Find where the given text appears and provide that cell's center as (X, Y) coordinate. 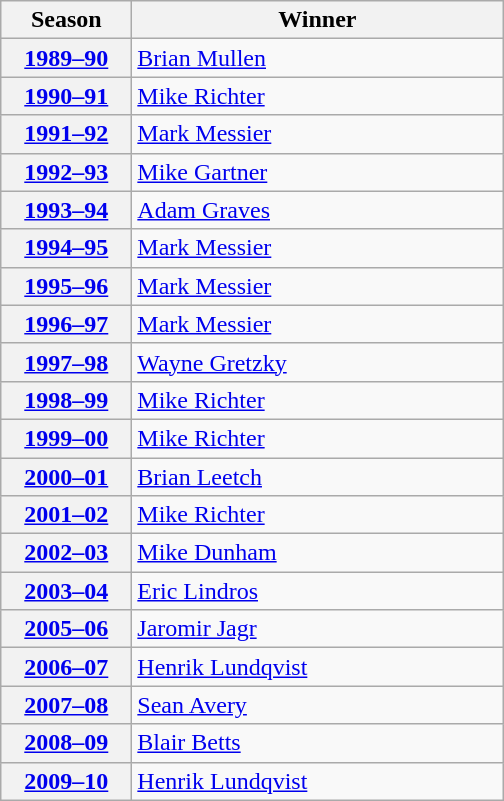
1991–92 (66, 134)
2006–07 (66, 667)
1992–93 (66, 172)
2000–01 (66, 477)
1990–91 (66, 96)
Winner (318, 20)
1997–98 (66, 362)
Wayne Gretzky (318, 362)
2007–08 (66, 705)
1995–96 (66, 286)
2003–04 (66, 591)
Brian Leetch (318, 477)
Mike Dunham (318, 553)
Blair Betts (318, 743)
1999–00 (66, 438)
2001–02 (66, 515)
Brian Mullen (318, 58)
2008–09 (66, 743)
1989–90 (66, 58)
1998–99 (66, 400)
1994–95 (66, 248)
Eric Lindros (318, 591)
1996–97 (66, 324)
2009–10 (66, 781)
Adam Graves (318, 210)
1993–94 (66, 210)
Jaromir Jagr (318, 629)
Mike Gartner (318, 172)
Season (66, 20)
2005–06 (66, 629)
2002–03 (66, 553)
Sean Avery (318, 705)
